Provide the [x, y] coordinate of the cell's center where the given text is located.  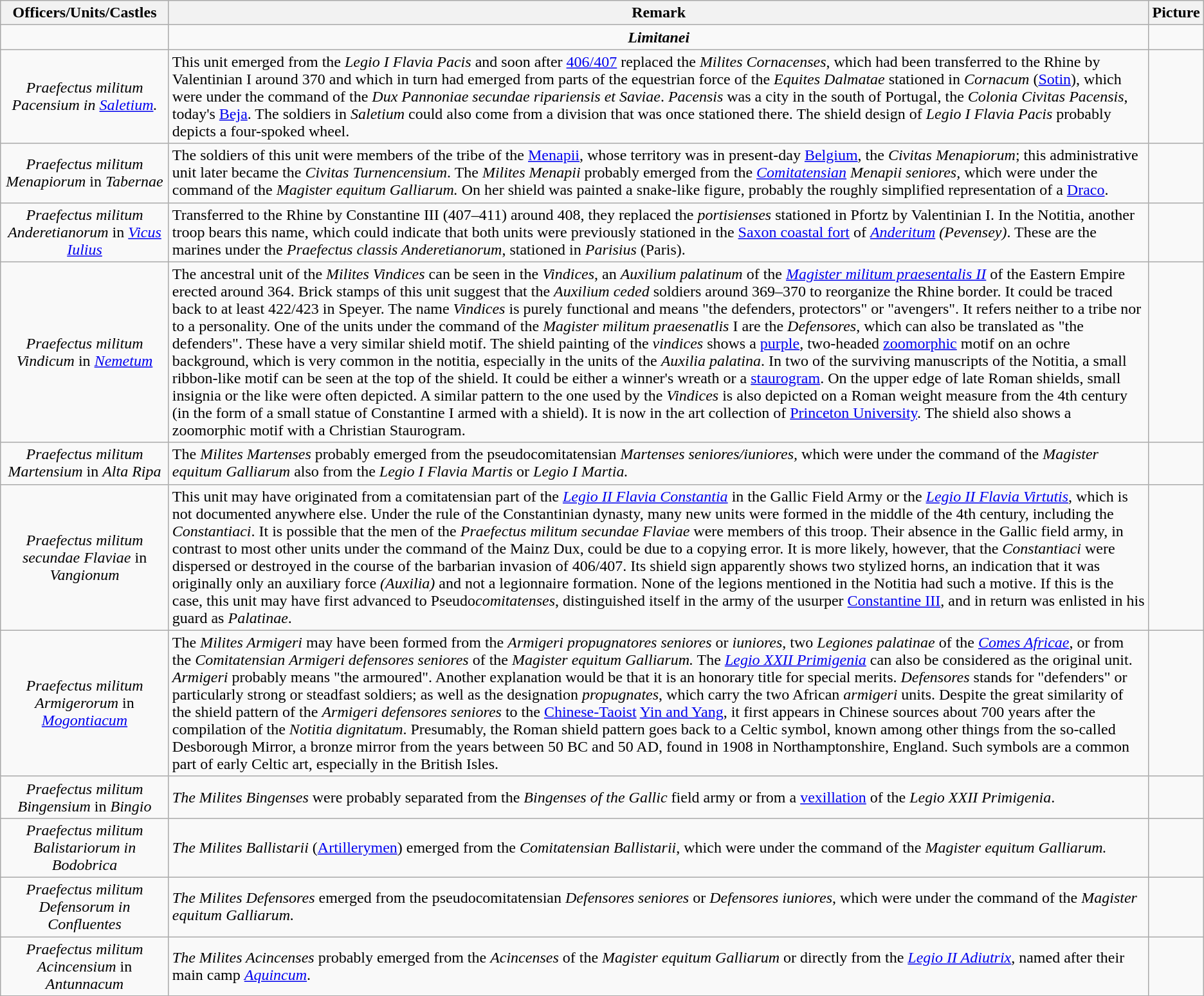
Praefectus militum Armigerorum in Mogontiacum [85, 703]
Praefectus militum secundae Flaviae in Vangionum [85, 557]
Praefectus militum Pacensium in Saletium. [85, 96]
Praefectus militum Menapiorum in Tabernae [85, 173]
Praefectus militum Bingensium in Bingio [85, 797]
The Milites Bingenses were probably separated from the Bingenses of the Gallic field army or from a vexillation of the Legio XXII Primigenia. [659, 797]
Officers/Units/Castles [85, 13]
Praefectus militum Balistariorum in Bodobrica [85, 847]
Praefectus militum Acincensium in Antunnacum [85, 966]
Remark [659, 13]
Praefectus militum Martensium in Alta Ripa [85, 463]
The Milites Ballistarii (Artillerymen) emerged from the Comitatensian Ballistarii, which were under the command of the Magister equitum Galliarum. [659, 847]
Praefectus militum Vindicum in Nemetum [85, 352]
Picture [1176, 13]
Praefectus militum Defensorum in Confluentes [85, 907]
Limitanei [659, 37]
Praefectus militum Anderetianorum in Vicus Iulius [85, 232]
